Pinpoint the cell where the given text exists, returning its [X, Y] midpoint coordinate. 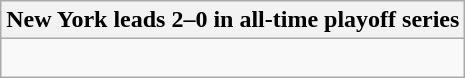
New York leads 2–0 in all-time playoff series [233, 20]
